Detect which cell encompasses the target text, then output its [X, Y] center coordinate. 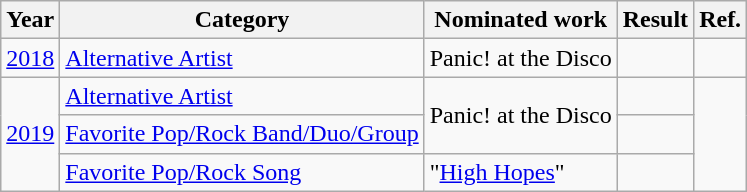
Year [30, 20]
Favorite Pop/Rock Band/Duo/Group [242, 134]
"High Hopes" [520, 172]
Result [655, 20]
Ref. [720, 20]
2018 [30, 58]
Nominated work [520, 20]
Category [242, 20]
2019 [30, 134]
Favorite Pop/Rock Song [242, 172]
